Return [x, y] of the center of cell containing provided text 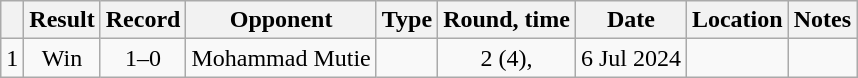
2 (4), [507, 58]
Opponent [281, 20]
1 [12, 58]
Notes [822, 20]
Mohammad Mutie [281, 58]
Date [630, 20]
1–0 [143, 58]
6 Jul 2024 [630, 58]
Record [143, 20]
Result [62, 20]
Type [406, 20]
Win [62, 58]
Round, time [507, 20]
Location [737, 20]
